Capture the cell that displays the provided text and extract its [X, Y] central coordinate. 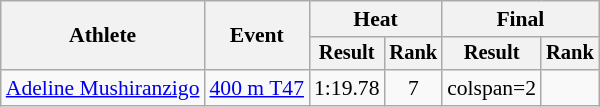
Event [257, 36]
Athlete [103, 36]
Final [520, 19]
colspan=2 [492, 88]
400 m T47 [257, 88]
Adeline Mushiranzigo [103, 88]
Heat [376, 19]
1:19.78 [346, 88]
7 [413, 88]
